Detect which cell encompasses the target text, then output its (x, y) center coordinate. 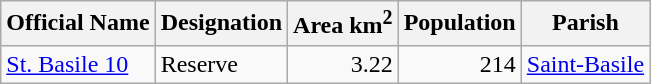
St. Basile 10 (78, 64)
214 (460, 64)
3.22 (344, 64)
Saint-Basile (585, 64)
Parish (585, 24)
Designation (221, 24)
Reserve (221, 64)
Area km2 (344, 24)
Population (460, 24)
Official Name (78, 24)
